For the text-containing cell, return its midpoint in [x, y] coordinate format. 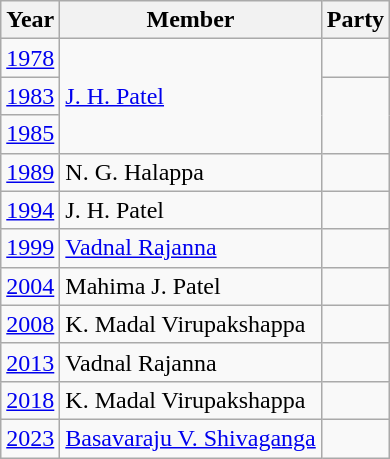
Mahima J. Patel [190, 286]
2023 [30, 438]
Year [30, 20]
1999 [30, 248]
1983 [30, 96]
1978 [30, 58]
1985 [30, 134]
Basavaraju V. Shivaganga [190, 438]
2004 [30, 286]
N. G. Halappa [190, 172]
Member [190, 20]
Party [355, 20]
1989 [30, 172]
1994 [30, 210]
2008 [30, 324]
2018 [30, 400]
2013 [30, 362]
